Provide the [X, Y] coordinate of the cell's center where the given text is located.  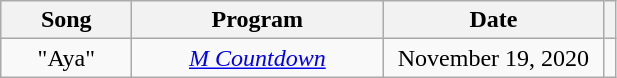
M Countdown [258, 58]
November 19, 2020 [494, 58]
Program [258, 20]
Song [66, 20]
"Aya" [66, 58]
Date [494, 20]
